Determine the (X, Y) coordinate at the center of the cell enclosing the given text.  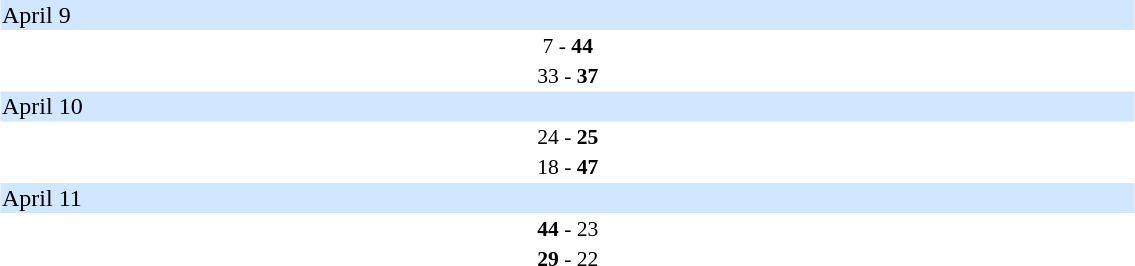
April 10 (568, 107)
April 11 (568, 198)
44 - 23 (568, 228)
April 9 (568, 15)
33 - 37 (568, 76)
7 - 44 (568, 46)
24 - 25 (568, 137)
18 - 47 (568, 167)
